Return [X, Y] of the center of cell containing provided text 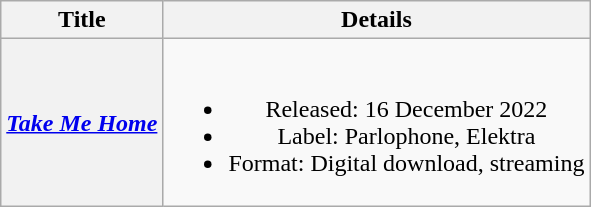
Released: 16 December 2022Label: Parlophone, ElektraFormat: Digital download, streaming [376, 122]
Title [82, 20]
Details [376, 20]
Take Me Home [82, 122]
